Determine the [X, Y] coordinate at the center of the cell enclosing the given text.  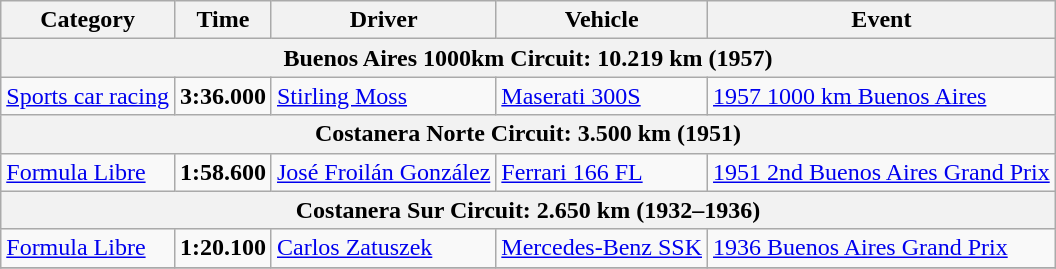
Ferrari 166 FL [602, 172]
Stirling Moss [383, 96]
1957 1000 km Buenos Aires [882, 96]
3:36.000 [222, 96]
Driver [383, 20]
Carlos Zatuszek [383, 248]
1951 2nd Buenos Aires Grand Prix [882, 172]
José Froilán González [383, 172]
Category [88, 20]
1:58.600 [222, 172]
Vehicle [602, 20]
Costanera Norte Circuit: 3.500 km (1951) [528, 134]
Maserati 300S [602, 96]
Time [222, 20]
1:20.100 [222, 248]
Costanera Sur Circuit: 2.650 km (1932–1936) [528, 210]
Sports car racing [88, 96]
Mercedes-Benz SSK [602, 248]
Event [882, 20]
1936 Buenos Aires Grand Prix [882, 248]
Buenos Aires 1000km Circuit: 10.219 km (1957) [528, 58]
